Determine the [x, y] coordinate at the center of the cell enclosing the given text.  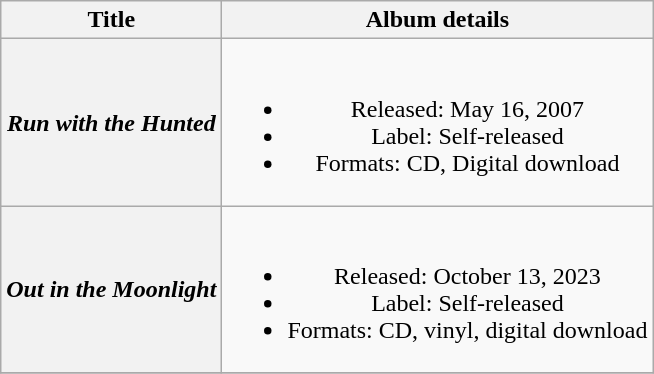
Run with the Hunted [112, 122]
Out in the Moonlight [112, 290]
Album details [438, 20]
Title [112, 20]
Released: October 13, 2023Label: Self-releasedFormats: CD, vinyl, digital download [438, 290]
Released: May 16, 2007Label: Self-releasedFormats: CD, Digital download [438, 122]
